From the cell containing the given text, extract its center point as (x, y) coordinate. 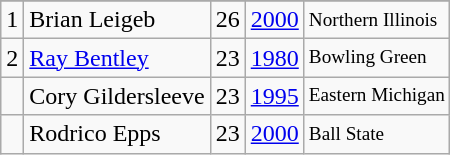
26 (228, 20)
1995 (274, 96)
Northern Illinois (376, 20)
Eastern Michigan (376, 96)
Brian Leigeb (117, 20)
2 (12, 58)
Cory Gildersleeve (117, 96)
Rodrico Epps (117, 134)
Ball State (376, 134)
1980 (274, 58)
Bowling Green (376, 58)
1 (12, 20)
Ray Bentley (117, 58)
